Output the [X, Y] coordinate of the center of the cell containing the given text.  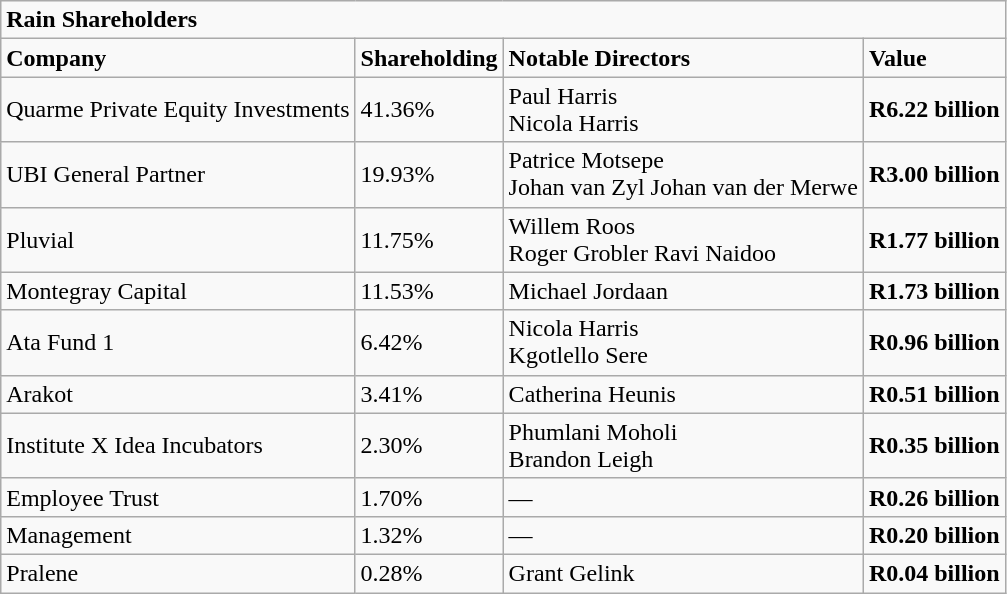
R0.96 billion [934, 342]
Arakot [178, 394]
6.42% [429, 342]
Pluvial [178, 240]
Value [934, 58]
Montegray Capital [178, 291]
11.75% [429, 240]
R1.73 billion [934, 291]
Employee Trust [178, 497]
19.93% [429, 174]
Shareholding [429, 58]
Notable Directors [683, 58]
1.70% [429, 497]
R0.51 billion [934, 394]
Rain Shareholders [503, 20]
41.36% [429, 110]
Patrice MotsepeJohan van Zyl Johan van der Merwe [683, 174]
R6.22 billion [934, 110]
R0.20 billion [934, 535]
Michael Jordaan [683, 291]
Willem RoosRoger Grobler Ravi Naidoo [683, 240]
3.41% [429, 394]
Grant Gelink [683, 573]
Catherina Heunis [683, 394]
R0.04 billion [934, 573]
Pralene [178, 573]
Nicola HarrisKgotlello Sere [683, 342]
Institute X Idea Incubators [178, 446]
Phumlani MoholiBrandon Leigh [683, 446]
R1.77 billion [934, 240]
11.53% [429, 291]
2.30% [429, 446]
R0.35 billion [934, 446]
Company [178, 58]
0.28% [429, 573]
1.32% [429, 535]
Ata Fund 1 [178, 342]
UBI General Partner [178, 174]
Paul HarrisNicola Harris [683, 110]
R0.26 billion [934, 497]
R3.00 billion [934, 174]
Quarme Private Equity Investments [178, 110]
Management [178, 535]
